Search for the cell housing the specified text and yield its [x, y] center coordinate. 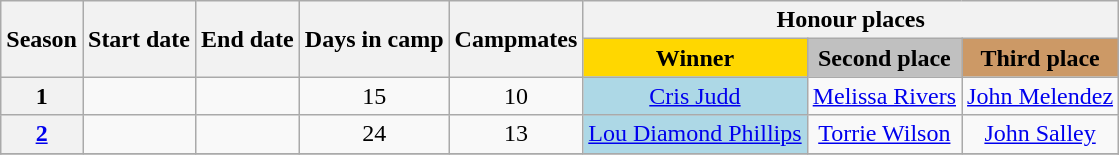
End date [248, 39]
1 [42, 96]
10 [516, 96]
Melissa Rivers [884, 96]
John Melendez [1040, 96]
Days in camp [374, 39]
Winner [695, 58]
Honour places [851, 20]
Third place [1040, 58]
Season [42, 39]
24 [374, 134]
Start date [138, 39]
Cris Judd [695, 96]
Torrie Wilson [884, 134]
2 [42, 134]
Second place [884, 58]
15 [374, 96]
13 [516, 134]
John Salley [1040, 134]
Lou Diamond Phillips [695, 134]
Campmates [516, 39]
